Locate the cell with the specified text and output its (x, y) center coordinate. 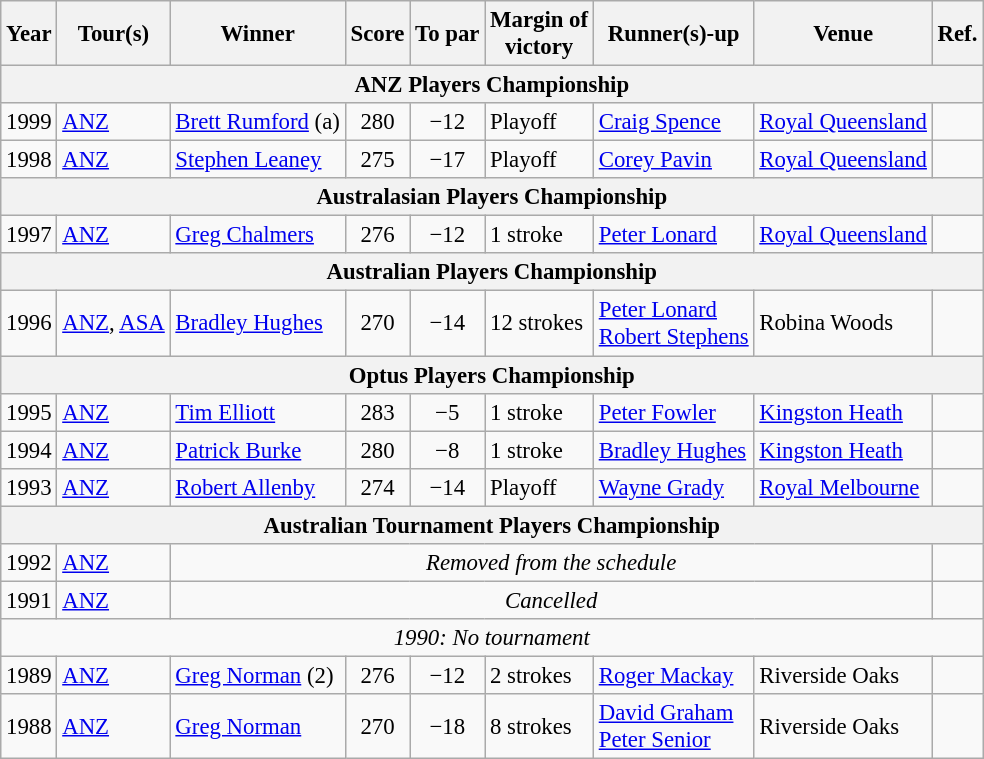
Australian Players Championship (492, 273)
−17 (448, 160)
Tim Elliott (258, 412)
To par (448, 34)
Stephen Leaney (258, 160)
Tour(s) (114, 34)
Patrick Burke (258, 450)
1999 (29, 122)
2 strokes (540, 675)
Winner (258, 34)
Greg Norman (2) (258, 675)
Cancelled (551, 600)
275 (378, 160)
Removed from the schedule (551, 563)
Score (378, 34)
1990: No tournament (492, 638)
Venue (843, 34)
1995 (29, 412)
1988 (29, 726)
1997 (29, 235)
274 (378, 487)
ANZ, ASA (114, 324)
Royal Melbourne (843, 487)
Australian Tournament Players Championship (492, 525)
1998 (29, 160)
Ref. (957, 34)
1992 (29, 563)
Year (29, 34)
Brett Rumford (a) (258, 122)
Peter Lonard Robert Stephens (674, 324)
1991 (29, 600)
Margin ofvictory (540, 34)
Australasian Players Championship (492, 197)
Roger Mackay (674, 675)
Robina Woods (843, 324)
1994 (29, 450)
1993 (29, 487)
−18 (448, 726)
−8 (448, 450)
Greg Norman (258, 726)
Runner(s)-up (674, 34)
1996 (29, 324)
12 strokes (540, 324)
283 (378, 412)
1989 (29, 675)
Corey Pavin (674, 160)
−5 (448, 412)
Optus Players Championship (492, 375)
Peter Lonard (674, 235)
8 strokes (540, 726)
ANZ Players Championship (492, 85)
Wayne Grady (674, 487)
Craig Spence (674, 122)
Robert Allenby (258, 487)
Greg Chalmers (258, 235)
David Graham Peter Senior (674, 726)
Peter Fowler (674, 412)
